Find where the given text appears and provide that cell's center as (x, y) coordinate. 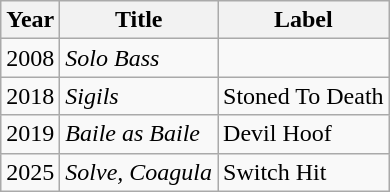
Devil Hoof (304, 134)
Baile as Baile (139, 134)
Year (30, 20)
2025 (30, 172)
2018 (30, 96)
Sigils (139, 96)
Switch Hit (304, 172)
2019 (30, 134)
Label (304, 20)
Solo Bass (139, 58)
Solve, Coagula (139, 172)
Stoned To Death (304, 96)
2008 (30, 58)
Title (139, 20)
